Return the (x, y) coordinate for the center point of the cell that contains the specified text.  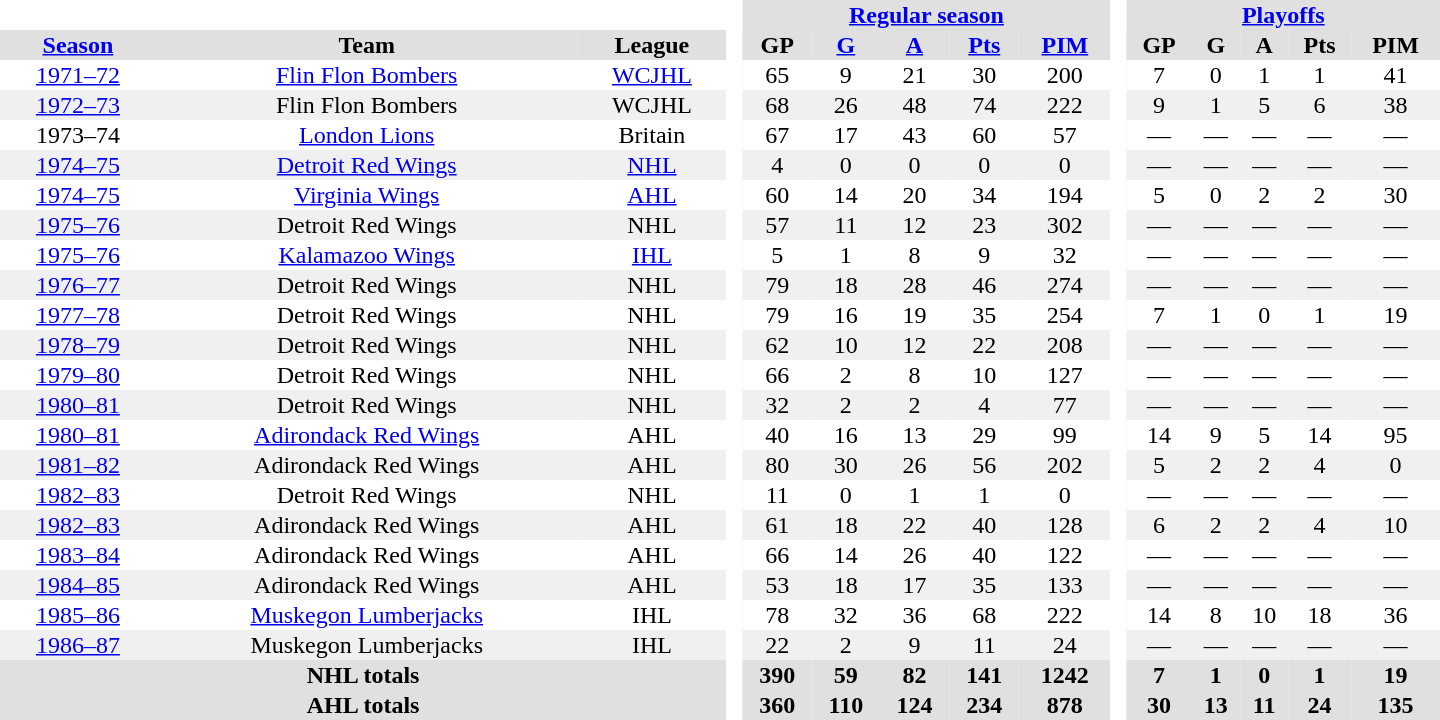
20 (915, 195)
28 (915, 285)
82 (915, 675)
38 (1396, 105)
Team (367, 45)
95 (1396, 435)
878 (1064, 705)
122 (1064, 555)
46 (984, 285)
NHL totals (363, 675)
1984–85 (78, 585)
Virginia Wings (367, 195)
AHL totals (363, 705)
110 (846, 705)
59 (846, 675)
Season (78, 45)
65 (777, 75)
1986–87 (78, 645)
Regular season (926, 15)
56 (984, 465)
London Lions (367, 135)
133 (1064, 585)
61 (777, 525)
53 (777, 585)
43 (915, 135)
67 (777, 135)
194 (1064, 195)
128 (1064, 525)
Britain (652, 135)
League (652, 45)
202 (1064, 465)
62 (777, 345)
21 (915, 75)
390 (777, 675)
360 (777, 705)
200 (1064, 75)
1983–84 (78, 555)
1978–79 (78, 345)
1971–72 (78, 75)
1976–77 (78, 285)
99 (1064, 435)
41 (1396, 75)
274 (1064, 285)
141 (984, 675)
Kalamazoo Wings (367, 255)
1981–82 (78, 465)
254 (1064, 315)
234 (984, 705)
80 (777, 465)
1973–74 (78, 135)
1985–86 (78, 615)
302 (1064, 225)
29 (984, 435)
135 (1396, 705)
127 (1064, 375)
77 (1064, 405)
1972–73 (78, 105)
74 (984, 105)
34 (984, 195)
1977–78 (78, 315)
1242 (1064, 675)
23 (984, 225)
124 (915, 705)
1979–80 (78, 375)
48 (915, 105)
208 (1064, 345)
Playoffs (1284, 15)
78 (777, 615)
